Extract the [X, Y] coordinate from the center of the cell holding the provided text.  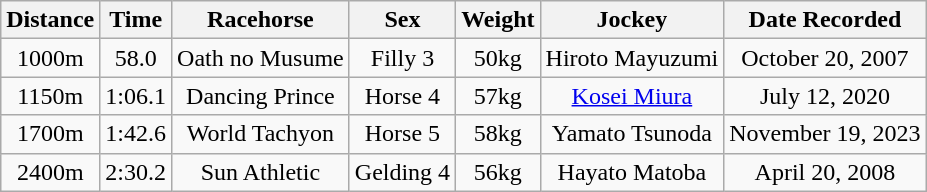
Date Recorded [825, 20]
58kg [498, 134]
October 20, 2007 [825, 58]
Racehorse [261, 20]
1:42.6 [136, 134]
Horse 5 [402, 134]
2:30.2 [136, 172]
56kg [498, 172]
Horse 4 [402, 96]
Weight [498, 20]
Time [136, 20]
Gelding 4 [402, 172]
1150m [50, 96]
1:06.1 [136, 96]
50kg [498, 58]
58.0 [136, 58]
Oath no Musume [261, 58]
Filly 3 [402, 58]
July 12, 2020 [825, 96]
Dancing Prince [261, 96]
Kosei Miura [632, 96]
November 19, 2023 [825, 134]
Distance [50, 20]
April 20, 2008 [825, 172]
1000m [50, 58]
2400m [50, 172]
57kg [498, 96]
Hayato Matoba [632, 172]
Jockey [632, 20]
Yamato Tsunoda [632, 134]
Sun Athletic [261, 172]
1700m [50, 134]
Sex [402, 20]
World Tachyon [261, 134]
Hiroto Mayuzumi [632, 58]
